Locate the cell with the specified text and output its [x, y] center coordinate. 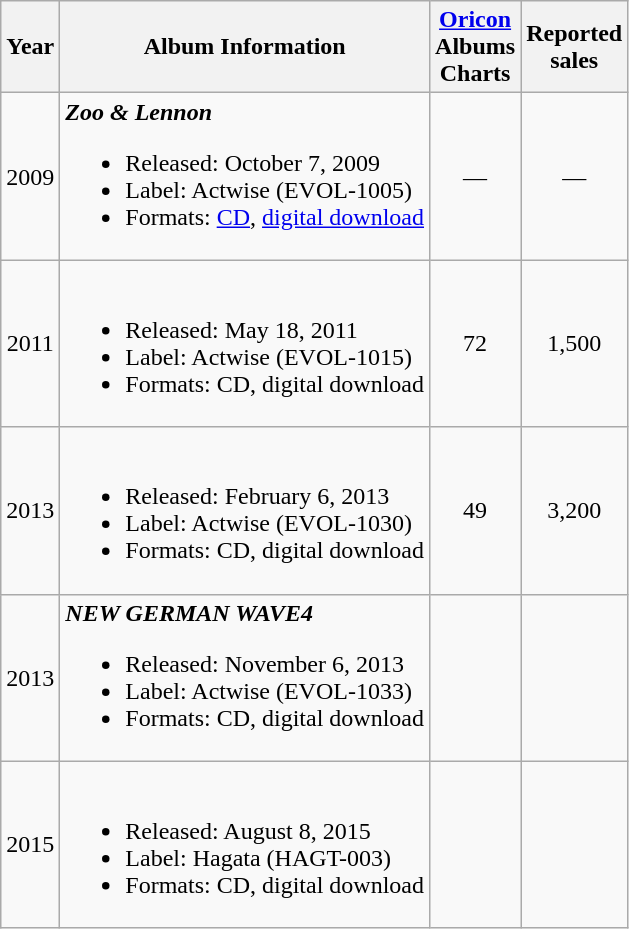
3,200 [574, 510]
Year [30, 47]
1,500 [574, 344]
Album Information [245, 47]
2009 [30, 176]
Reportedsales [574, 47]
Zoo & LennonReleased: October 7, 2009Label: Actwise (EVOL-1005)Formats: CD, digital download [245, 176]
Released: February 6, 2013Label: Actwise (EVOL-1030)Formats: CD, digital download [245, 510]
OriconAlbumsCharts [476, 47]
NEW GERMAN WAVE4Released: November 6, 2013Label: Actwise (EVOL-1033)Formats: CD, digital download [245, 678]
2015 [30, 844]
72 [476, 344]
2011 [30, 344]
Released: August 8, 2015Label: Hagata (HAGT-003)Formats: CD, digital download [245, 844]
Released: May 18, 2011Label: Actwise (EVOL-1015)Formats: CD, digital download [245, 344]
49 [476, 510]
